From the cell containing the given text, extract its center point as (X, Y) coordinate. 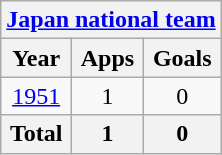
1951 (36, 96)
Total (36, 134)
Apps (108, 58)
Japan national team (111, 20)
Year (36, 58)
Goals (182, 58)
